Output the [x, y] coordinate of the center of the cell containing the given text.  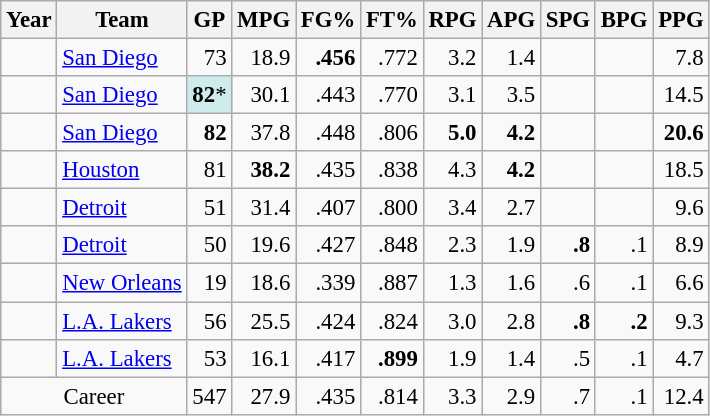
25.5 [264, 321]
.7 [568, 396]
GP [210, 20]
50 [210, 245]
.838 [392, 170]
19.6 [264, 245]
3.1 [452, 95]
37.8 [264, 133]
.5 [568, 358]
81 [210, 170]
.443 [328, 95]
.417 [328, 358]
.899 [392, 358]
14.5 [681, 95]
4.3 [452, 170]
30.1 [264, 95]
82* [210, 95]
2.8 [512, 321]
.407 [328, 208]
19 [210, 283]
18.6 [264, 283]
.448 [328, 133]
Houston [122, 170]
.456 [328, 58]
27.9 [264, 396]
Year [29, 20]
1.6 [512, 283]
Career [94, 396]
FG% [328, 20]
9.6 [681, 208]
.800 [392, 208]
.848 [392, 245]
PPG [681, 20]
5.0 [452, 133]
2.3 [452, 245]
56 [210, 321]
.2 [624, 321]
547 [210, 396]
.427 [328, 245]
51 [210, 208]
FT% [392, 20]
16.1 [264, 358]
3.4 [452, 208]
3.5 [512, 95]
7.8 [681, 58]
3.2 [452, 58]
2.9 [512, 396]
.814 [392, 396]
9.3 [681, 321]
RPG [452, 20]
6.6 [681, 283]
4.7 [681, 358]
.772 [392, 58]
.339 [328, 283]
MPG [264, 20]
82 [210, 133]
31.4 [264, 208]
2.7 [512, 208]
Team [122, 20]
8.9 [681, 245]
.824 [392, 321]
APG [512, 20]
3.0 [452, 321]
.770 [392, 95]
38.2 [264, 170]
BPG [624, 20]
.424 [328, 321]
18.5 [681, 170]
SPG [568, 20]
.806 [392, 133]
12.4 [681, 396]
.887 [392, 283]
New Orleans [122, 283]
.6 [568, 283]
18.9 [264, 58]
53 [210, 358]
3.3 [452, 396]
73 [210, 58]
20.6 [681, 133]
1.3 [452, 283]
